Determine the [X, Y] coordinate at the center of the cell enclosing the given text.  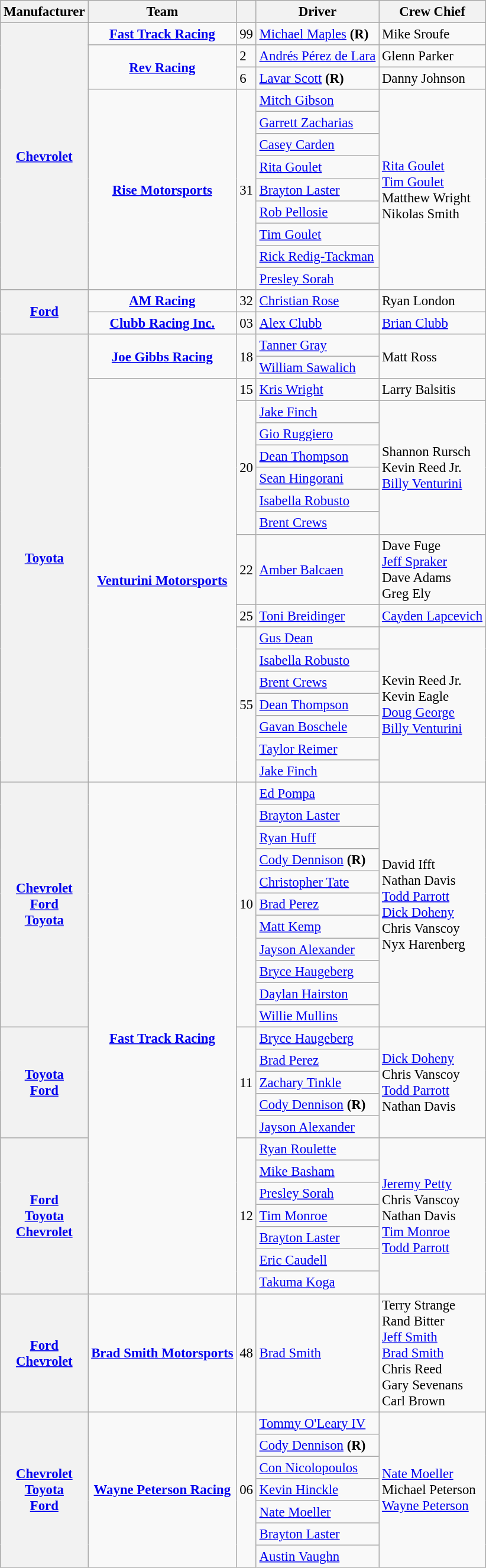
Brian Clubb [433, 323]
Gio Ruggiero [317, 434]
03 [246, 323]
Ford [44, 312]
2 [246, 56]
Team [162, 12]
Mike Basham [317, 1172]
Rob Pellosie [317, 212]
Taylor Reimer [317, 749]
Lavar Scott (R) [317, 79]
Gavan Boschele [317, 727]
48 [246, 1353]
Glenn Parker [433, 56]
Rev Racing [162, 67]
15 [246, 390]
Driver [317, 12]
Amber Balcaen [317, 569]
Toni Breidinger [317, 616]
32 [246, 301]
Matt Ross [433, 356]
Dave Fuge Jeff Spraker Dave Adams Greg Ely [433, 569]
55 [246, 704]
William Sawalich [317, 367]
Eric Caudell [317, 1260]
Jeremy Petty Chris Vanscoy Nathan Davis Tim Monroe Todd Parrott [433, 1216]
Andrés Pérez de Lara [317, 56]
31 [246, 189]
Ryan London [433, 301]
Matt Kemp [317, 927]
Tanner Gray [317, 345]
Takuma Koga [317, 1283]
6 [246, 79]
Brad Smith [317, 1353]
Tommy O'Leary IV [317, 1423]
Mike Sroufe [433, 34]
06 [246, 1489]
Garrett Zacharias [317, 123]
AM Racing [162, 301]
Chevrolet Ford Toyota [44, 905]
Clubb Racing Inc. [162, 323]
10 [246, 905]
David Ifft Nathan Davis Todd Parrott Dick Doheny Chris Vanscoy Nyx Harenberg [433, 905]
Zachary Tinkle [317, 1082]
Sean Hingorani [317, 479]
Danny Johnson [433, 79]
Austin Vaughn [317, 1556]
Joe Gibbs Racing [162, 356]
Ford Toyota Chevrolet [44, 1216]
Willie Mullins [317, 1016]
Ford Chevrolet [44, 1353]
Con Nicolopoulos [317, 1467]
Kevin Reed Jr. Kevin Eagle Doug George Billy Venturini [433, 704]
Kris Wright [317, 390]
Ed Pompa [317, 794]
Tim Goulet [317, 234]
Manufacturer [44, 12]
Christian Rose [317, 301]
Christopher Tate [317, 882]
Rita Goulet [317, 167]
Cayden Lapcevich [433, 616]
18 [246, 356]
Michael Maples (R) [317, 34]
Rick Redig-Tackman [317, 256]
20 [246, 468]
12 [246, 1216]
Shannon Rursch Kevin Reed Jr. Billy Venturini [433, 468]
Tim Monroe [317, 1216]
Brad Smith Motorsports [162, 1353]
99 [246, 34]
Chevrolet Toyota Ford [44, 1489]
Terry Strange Rand Bitter Jeff Smith Brad Smith Chris Reed Gary Sevenans Carl Brown [433, 1353]
Mitch Gibson [317, 101]
Crew Chief [433, 12]
Larry Balsitis [433, 390]
Nate Moeller Michael Peterson Wayne Peterson [433, 1489]
Rise Motorsports [162, 189]
Rita Goulet Tim Goulet Matthew Wright Nikolas Smith [433, 189]
11 [246, 1082]
Ryan Huff [317, 838]
22 [246, 569]
Toyota [44, 558]
Casey Carden [317, 145]
Ryan Roulette [317, 1149]
Gus Dean [317, 638]
Toyota Ford [44, 1082]
Nate Moeller [317, 1512]
Dick Doheny Chris Vanscoy Todd Parrott Nathan Davis [433, 1082]
25 [246, 616]
Venturini Motorsports [162, 580]
Chevrolet [44, 156]
Kevin Hinckle [317, 1490]
Alex Clubb [317, 323]
Daylan Hairston [317, 994]
Wayne Peterson Racing [162, 1489]
